Provide the (X, Y) coordinate of the cell's center where the given text is located.  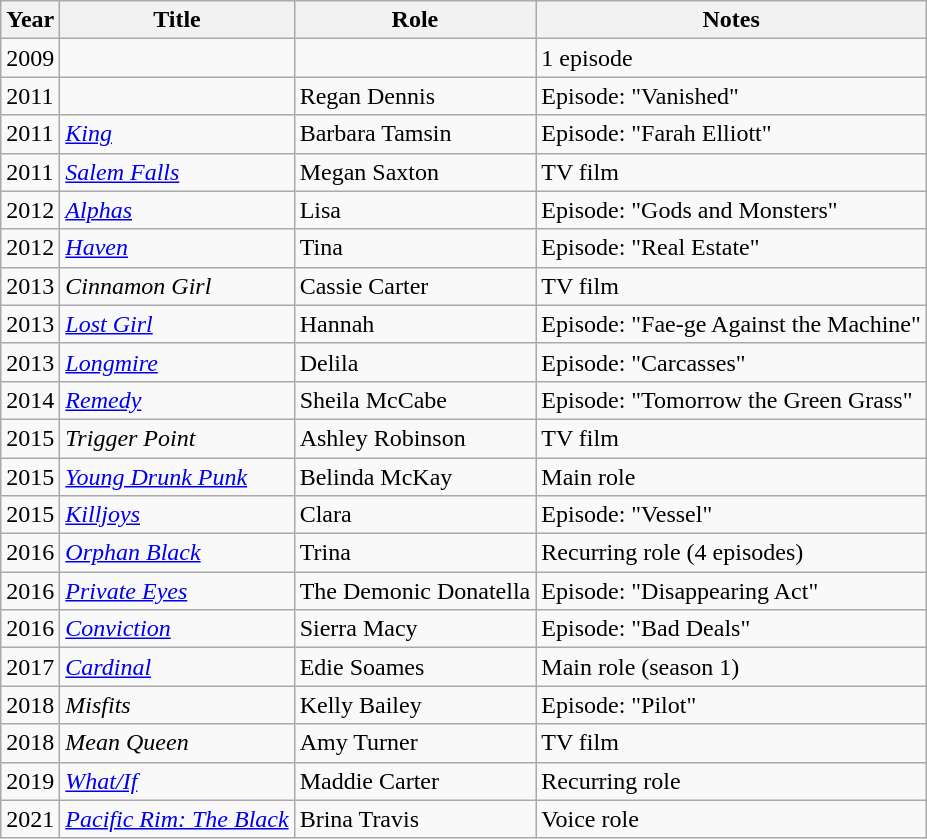
Episode: "Farah Elliott" (732, 134)
Recurring role (4 episodes) (732, 553)
Maddie Carter (415, 781)
Kelly Bailey (415, 705)
Remedy (177, 400)
Cardinal (177, 667)
King (177, 134)
Pacific Rim: The Black (177, 819)
Voice role (732, 819)
Misfits (177, 705)
Longmire (177, 362)
Hannah (415, 324)
Episode: "Gods and Monsters" (732, 210)
Orphan Black (177, 553)
Lisa (415, 210)
Salem Falls (177, 172)
Killjoys (177, 515)
Clara (415, 515)
2014 (30, 400)
Young Drunk Punk (177, 477)
Trigger Point (177, 438)
Brina Travis (415, 819)
Trina (415, 553)
Cassie Carter (415, 286)
Main role (732, 477)
Belinda McKay (415, 477)
The Demonic Donatella (415, 591)
Mean Queen (177, 743)
Amy Turner (415, 743)
Episode: "Carcasses" (732, 362)
Role (415, 20)
Tina (415, 248)
Episode: "Bad Deals" (732, 629)
Episode: "Real Estate" (732, 248)
2021 (30, 819)
Episode: "Vessel" (732, 515)
Private Eyes (177, 591)
Regan Dennis (415, 96)
Episode: "Pilot" (732, 705)
2017 (30, 667)
Conviction (177, 629)
Episode: "Tomorrow the Green Grass" (732, 400)
Ashley Robinson (415, 438)
Episode: "Vanished" (732, 96)
Sierra Macy (415, 629)
Cinnamon Girl (177, 286)
Year (30, 20)
Sheila McCabe (415, 400)
Megan Saxton (415, 172)
Title (177, 20)
Lost Girl (177, 324)
1 episode (732, 58)
Edie Soames (415, 667)
2009 (30, 58)
Delila (415, 362)
Haven (177, 248)
Main role (season 1) (732, 667)
2019 (30, 781)
Alphas (177, 210)
Episode: "Fae-ge Against the Machine" (732, 324)
Recurring role (732, 781)
Notes (732, 20)
Episode: "Disappearing Act" (732, 591)
Barbara Tamsin (415, 134)
What/If (177, 781)
